Identify which cell holds the provided text, then report its (x, y) central coordinate. 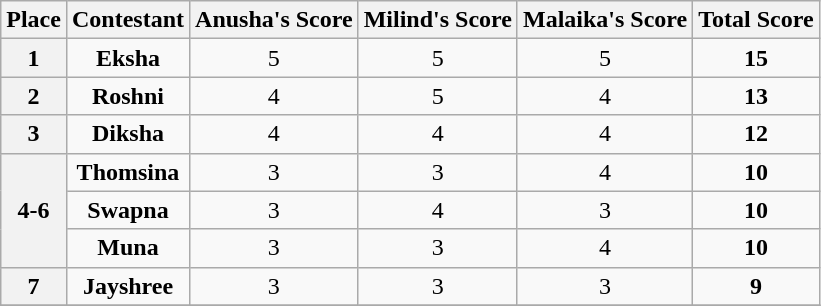
Jayshree (128, 286)
Place (34, 20)
4-6 (34, 210)
Eksha (128, 58)
Contestant (128, 20)
7 (34, 286)
Milind's Score (438, 20)
1 (34, 58)
Total Score (756, 20)
2 (34, 96)
Diksha (128, 134)
Roshni (128, 96)
12 (756, 134)
Malaika's Score (604, 20)
15 (756, 58)
Muna (128, 248)
9 (756, 286)
Anusha's Score (274, 20)
Thomsina (128, 172)
13 (756, 96)
Swapna (128, 210)
